Return the (X, Y) coordinate for the center point of the cell that contains the specified text.  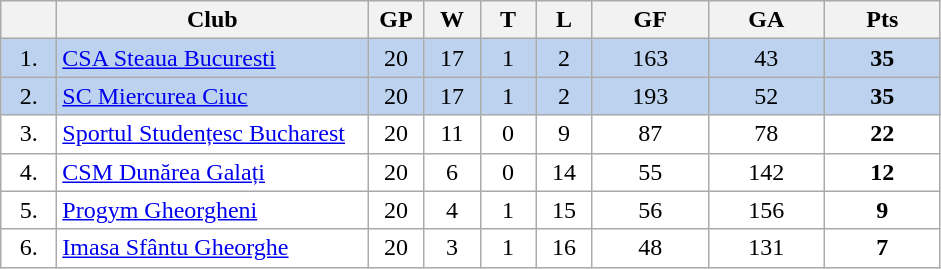
GP (396, 20)
16 (564, 248)
1. (29, 58)
156 (766, 210)
193 (650, 96)
Progym Gheorgheni (212, 210)
GF (650, 20)
7 (882, 248)
6. (29, 248)
Sportul Studențesc Bucharest (212, 134)
56 (650, 210)
15 (564, 210)
131 (766, 248)
163 (650, 58)
4 (452, 210)
SC Miercurea Ciuc (212, 96)
11 (452, 134)
52 (766, 96)
CSM Dunărea Galați (212, 172)
Club (212, 20)
GA (766, 20)
142 (766, 172)
48 (650, 248)
Pts (882, 20)
22 (882, 134)
4. (29, 172)
5. (29, 210)
87 (650, 134)
L (564, 20)
Imasa Sfântu Gheorghe (212, 248)
W (452, 20)
14 (564, 172)
T (508, 20)
3. (29, 134)
3 (452, 248)
43 (766, 58)
55 (650, 172)
12 (882, 172)
CSA Steaua Bucuresti (212, 58)
6 (452, 172)
2. (29, 96)
78 (766, 134)
